Extract the (x, y) coordinate from the center of the cell holding the provided text.  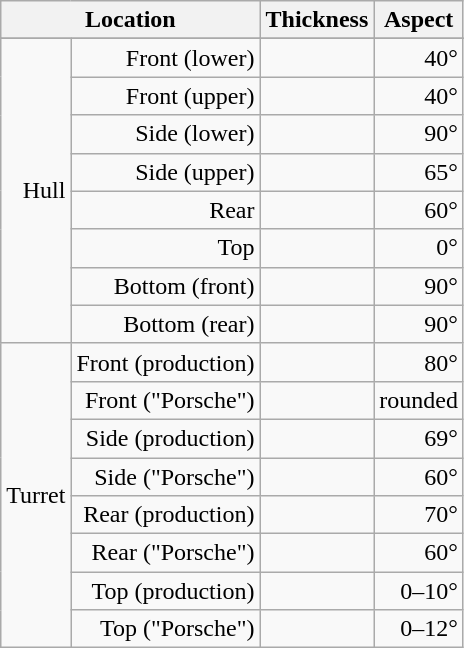
Side (production) (166, 438)
Top (production) (166, 591)
Top ("Porsche") (166, 629)
0–12° (419, 629)
70° (419, 515)
Side (upper) (166, 172)
Rear ("Porsche") (166, 553)
Front (upper) (166, 96)
Front (production) (166, 362)
69° (419, 438)
65° (419, 172)
0° (419, 248)
Rear (166, 210)
Bottom (front) (166, 286)
rounded (419, 400)
80° (419, 362)
Location (130, 20)
Front ("Porsche") (166, 400)
Hull (36, 191)
Turret (36, 495)
Side (lower) (166, 134)
Aspect (419, 20)
Side ("Porsche") (166, 477)
Thickness (317, 20)
Front (lower) (166, 58)
0–10° (419, 591)
Top (166, 248)
Rear (production) (166, 515)
Bottom (rear) (166, 324)
